Find where the given text appears and provide that cell's center as (X, Y) coordinate. 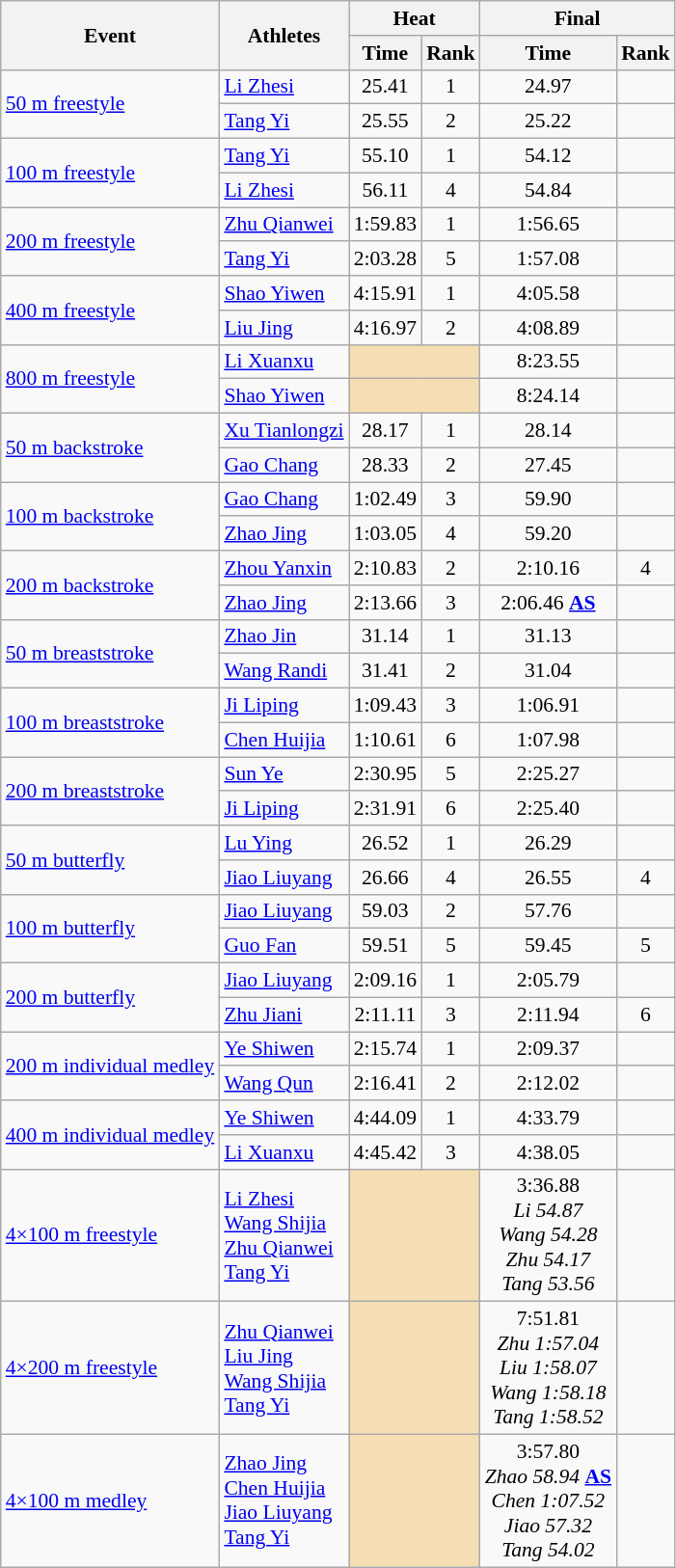
1:10.61 (386, 740)
50 m breaststroke (110, 654)
2:10.16 (548, 568)
2:16.41 (386, 1084)
4×100 m freestyle (110, 1235)
Sun Ye (284, 774)
2:25.27 (548, 774)
1:09.43 (386, 706)
50 m butterfly (110, 860)
59.45 (548, 946)
4×200 m freestyle (110, 1368)
1:06.91 (548, 706)
2:03.28 (386, 259)
26.55 (548, 878)
400 m freestyle (110, 311)
59.51 (386, 946)
4:05.58 (548, 293)
Wang Qun (284, 1084)
2:25.40 (548, 809)
1:56.65 (548, 225)
Lu Ying (284, 843)
Guo Fan (284, 946)
57.76 (548, 911)
26.52 (386, 843)
2:06.46 AS (548, 603)
400 m individual medley (110, 1134)
1:57.08 (548, 259)
Zhou Yanxin (284, 568)
Zhu Jiani (284, 1014)
2:15.74 (386, 1049)
31.13 (548, 636)
1:02.49 (386, 500)
4:38.05 (548, 1152)
25.41 (386, 87)
200 m butterfly (110, 997)
24.97 (548, 87)
100 m butterfly (110, 928)
4×100 m medley (110, 1501)
2:11.94 (548, 1014)
Heat (415, 18)
Wang Randi (284, 671)
200 m freestyle (110, 241)
200 m individual medley (110, 1067)
26.29 (548, 843)
28.17 (386, 431)
55.10 (386, 156)
59.20 (548, 534)
27.45 (548, 465)
100 m freestyle (110, 174)
1:03.05 (386, 534)
4:15.91 (386, 293)
200 m breaststroke (110, 791)
2:31.91 (386, 809)
Zhao JingChen HuijiaJiao LiuyangTang Yi (284, 1501)
2:13.66 (386, 603)
56.11 (386, 190)
Chen Huijia (284, 740)
Event (110, 35)
800 m freestyle (110, 378)
4:08.89 (548, 328)
28.14 (548, 431)
8:23.55 (548, 362)
54.12 (548, 156)
50 m backstroke (110, 447)
2:05.79 (548, 981)
31.41 (386, 671)
100 m backstroke (110, 517)
2:09.37 (548, 1049)
Xu Tianlongzi (284, 431)
59.90 (548, 500)
31.04 (548, 671)
2:09.16 (386, 981)
Zhu QianweiLiu JingWang ShijiaTang Yi (284, 1368)
Final (578, 18)
2:30.95 (386, 774)
3:57.80Zhao 58.94 ASChen 1:07.52Jiao 57.32Tang 54.02 (548, 1501)
31.14 (386, 636)
4:45.42 (386, 1152)
Liu Jing (284, 328)
2:11.11 (386, 1014)
4:16.97 (386, 328)
2:12.02 (548, 1084)
54.84 (548, 190)
Zhu Qianwei (284, 225)
4:33.79 (548, 1118)
100 m breaststroke (110, 723)
1:07.98 (548, 740)
4:44.09 (386, 1118)
7:51.81Zhu 1:57.04Liu 1:58.07Wang 1:58.18Tang 1:58.52 (548, 1368)
2:10.83 (386, 568)
28.33 (386, 465)
8:24.14 (548, 396)
59.03 (386, 911)
25.55 (386, 122)
1:59.83 (386, 225)
3:36.88Li 54.87Wang 54.28Zhu 54.17Tang 53.56 (548, 1235)
26.66 (386, 878)
200 m backstroke (110, 584)
Li ZhesiWang ShijiaZhu QianweiTang Yi (284, 1235)
Athletes (284, 35)
Zhao Jin (284, 636)
50 m freestyle (110, 104)
25.22 (548, 122)
